From the cell containing the given text, extract its center point as (x, y) coordinate. 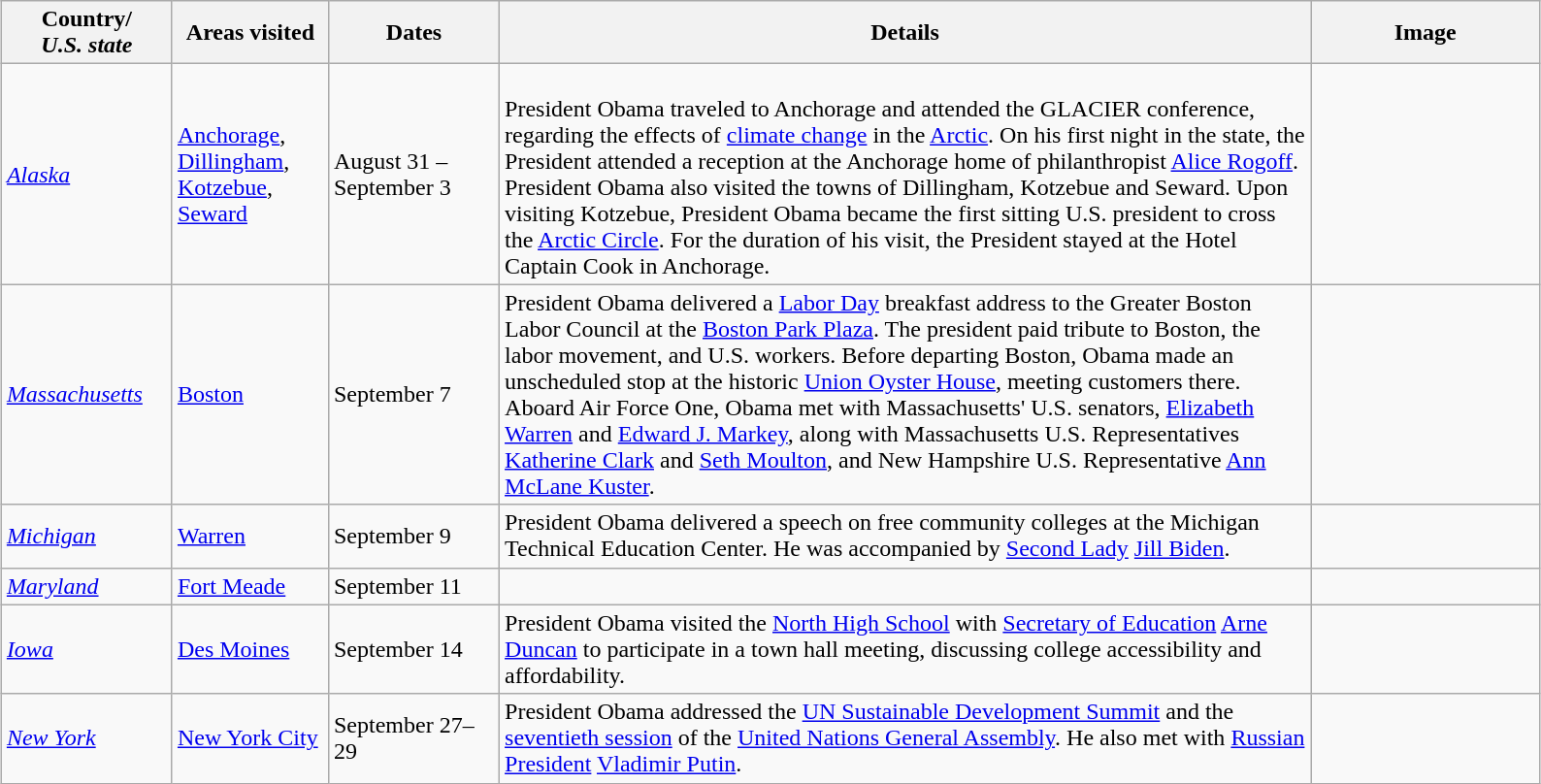
Des Moines (250, 649)
September 14 (413, 649)
August 31 – September 3 (413, 175)
Fort Meade (250, 586)
Dates (413, 33)
Details (905, 33)
Anchorage,Dillingham,Kotzebue,Seward (250, 175)
New York (86, 738)
Alaska (86, 175)
New York City (250, 738)
Image (1426, 33)
Warren (250, 536)
September 11 (413, 586)
Boston (250, 394)
Michigan (86, 536)
September 9 (413, 536)
September 27–29 (413, 738)
Massachusetts (86, 394)
Areas visited (250, 33)
September 7 (413, 394)
Iowa (86, 649)
Maryland (86, 586)
Country/U.S. state (86, 33)
